Capture the cell that displays the provided text and extract its [X, Y] central coordinate. 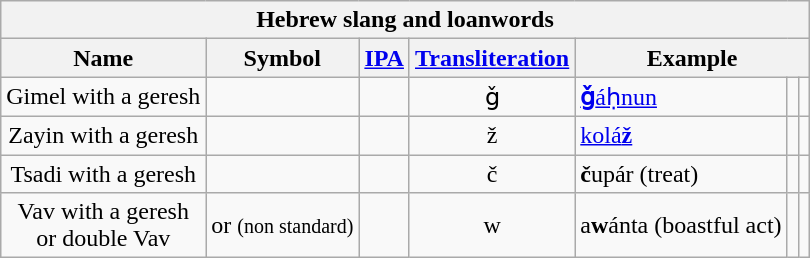
ǧ [492, 97]
Example [692, 58]
Hebrew slang and loanwords [405, 20]
Name [104, 58]
Vav with a gereshor double Vav [104, 226]
koláž [681, 135]
ž [492, 135]
Transliteration [492, 58]
IPA [384, 58]
ǧáḥnun [681, 97]
Gimel with a geresh [104, 97]
w [492, 226]
or (non standard) [282, 226]
č [492, 173]
Zayin with a geresh [104, 135]
awánta (boastful act) [681, 226]
Symbol [282, 58]
Tsadi with a geresh [104, 173]
čupár (treat) [681, 173]
